Pinpoint the cell where the given text exists, returning its (X, Y) midpoint coordinate. 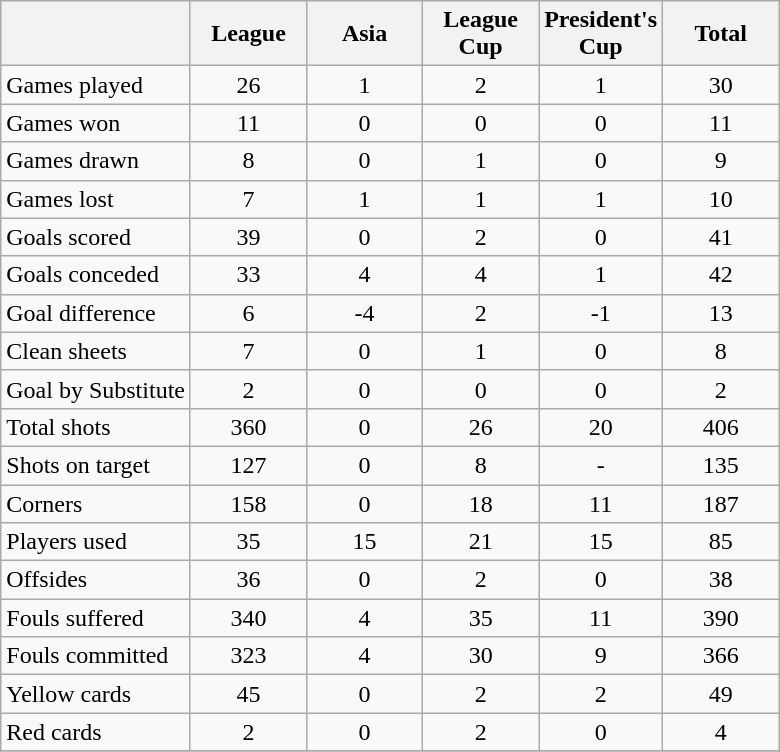
18 (481, 503)
Goals conceded (96, 275)
340 (248, 618)
360 (248, 427)
13 (721, 313)
33 (248, 275)
45 (248, 694)
366 (721, 656)
Fouls suffered (96, 618)
41 (721, 237)
Goal by Substitute (96, 389)
Shots on target (96, 465)
39 (248, 237)
Asia (365, 34)
Yellow cards (96, 694)
Clean sheets (96, 351)
- (601, 465)
21 (481, 542)
Games won (96, 123)
36 (248, 580)
Total (721, 34)
Games played (96, 85)
-4 (365, 313)
Total shots (96, 427)
Offsides (96, 580)
187 (721, 503)
-1 (601, 313)
49 (721, 694)
135 (721, 465)
158 (248, 503)
Red cards (96, 732)
Goal difference (96, 313)
323 (248, 656)
Corners (96, 503)
Fouls committed (96, 656)
85 (721, 542)
Players used (96, 542)
Games lost (96, 199)
6 (248, 313)
League (248, 34)
42 (721, 275)
Goals scored (96, 237)
390 (721, 618)
League Cup (481, 34)
Games drawn (96, 161)
38 (721, 580)
10 (721, 199)
127 (248, 465)
20 (601, 427)
President's Cup (601, 34)
406 (721, 427)
